Scan for the cell matching the given text and deliver its [x, y] coordinate at center. 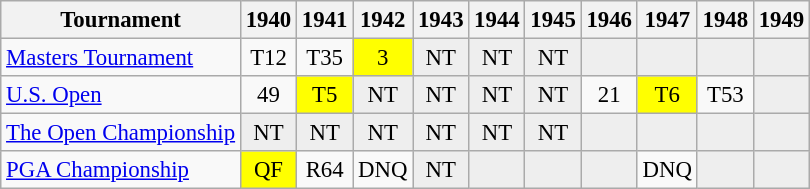
PGA Championship [121, 170]
1941 [325, 20]
T35 [325, 58]
T12 [268, 58]
T5 [325, 95]
R64 [325, 170]
1946 [609, 20]
Masters Tournament [121, 58]
1943 [441, 20]
1949 [781, 20]
Tournament [121, 20]
49 [268, 95]
U.S. Open [121, 95]
1940 [268, 20]
3 [383, 58]
1945 [553, 20]
1942 [383, 20]
T6 [667, 95]
1944 [497, 20]
21 [609, 95]
The Open Championship [121, 133]
T53 [725, 95]
1947 [667, 20]
1948 [725, 20]
QF [268, 170]
